Return [x, y] of the center of cell containing provided text 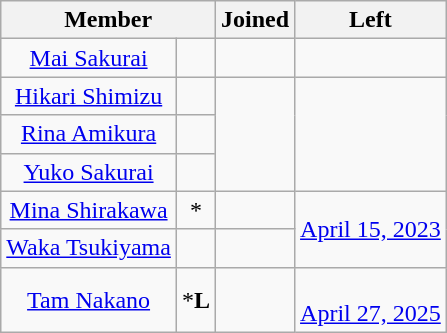
Left [371, 20]
April 15, 2023 [371, 229]
Tam Nakano [89, 300]
Mina Shirakawa [89, 210]
Waka Tsukiyama [89, 248]
April 27, 2025 [371, 300]
Mai Sakurai [89, 58]
*L [196, 300]
Hikari Shimizu [89, 96]
Member [108, 20]
* [196, 210]
Yuko Sakurai [89, 172]
Rina Amikura [89, 134]
Joined [254, 20]
